Locate the cell with the specified text and output its [x, y] center coordinate. 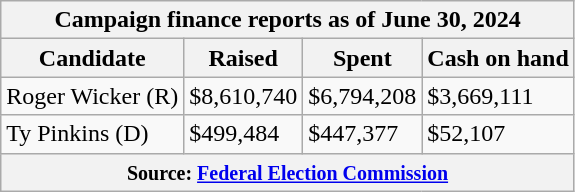
$3,669,111 [498, 96]
$499,484 [244, 134]
$52,107 [498, 134]
$8,610,740 [244, 96]
Raised [244, 58]
$6,794,208 [362, 96]
Roger Wicker (R) [92, 96]
Ty Pinkins (D) [92, 134]
Campaign finance reports as of June 30, 2024 [288, 20]
Cash on hand [498, 58]
Candidate [92, 58]
Spent [362, 58]
Source: Federal Election Commission [288, 172]
$447,377 [362, 134]
